Locate the cell with the specified text and output its (X, Y) center coordinate. 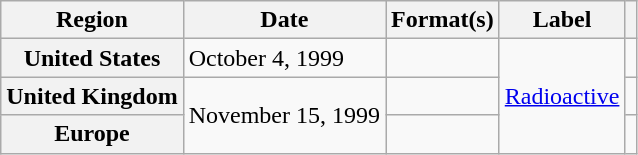
Date (284, 20)
October 4, 1999 (284, 58)
Radioactive (562, 96)
Label (562, 20)
Europe (92, 134)
United Kingdom (92, 96)
United States (92, 58)
November 15, 1999 (284, 115)
Region (92, 20)
Format(s) (443, 20)
